Output the (x, y) coordinate of the center of the cell containing the given text.  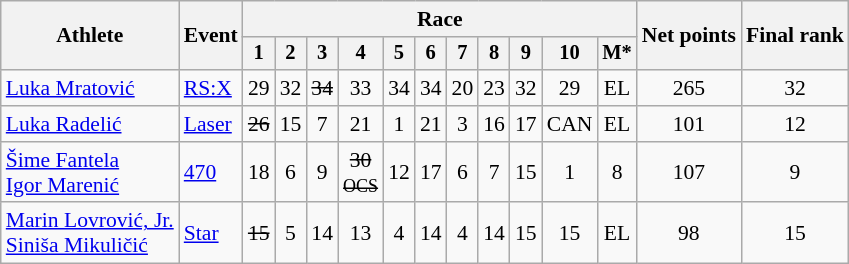
2 (291, 54)
13 (360, 234)
33 (360, 88)
16 (494, 124)
Šime FantelaIgor Marenić (90, 172)
107 (689, 172)
M* (616, 54)
RS:X (211, 88)
18 (259, 172)
Net points (689, 36)
20 (463, 88)
Marin Lovrović, Jr.Siniša Mikuličić (90, 234)
10 (570, 54)
23 (494, 88)
Luka Mratović (90, 88)
30OCS (360, 172)
Event (211, 36)
101 (689, 124)
265 (689, 88)
470 (211, 172)
Luka Radelić (90, 124)
Final rank (795, 36)
Star (211, 234)
98 (689, 234)
Laser (211, 124)
CAN (570, 124)
26 (259, 124)
Athlete (90, 36)
Race (440, 19)
